From the cell containing the given text, extract its center point as [X, Y] coordinate. 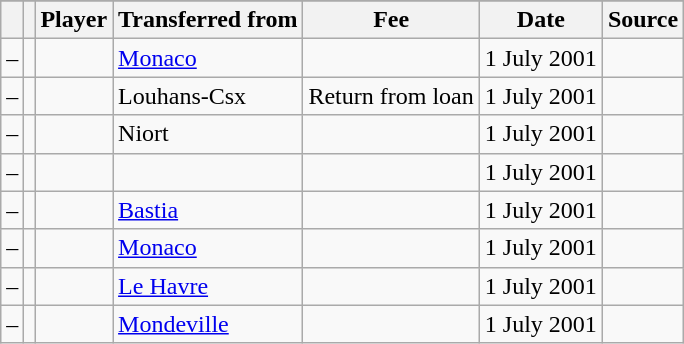
Transferred from [208, 20]
Bastia [208, 210]
Player [74, 20]
Louhans-Csx [208, 96]
Fee [391, 20]
Return from loan [391, 96]
Mondeville [208, 324]
Source [642, 20]
Le Havre [208, 286]
Date [540, 20]
Niort [208, 134]
